Extract the [X, Y] coordinate from the center of the cell holding the provided text.  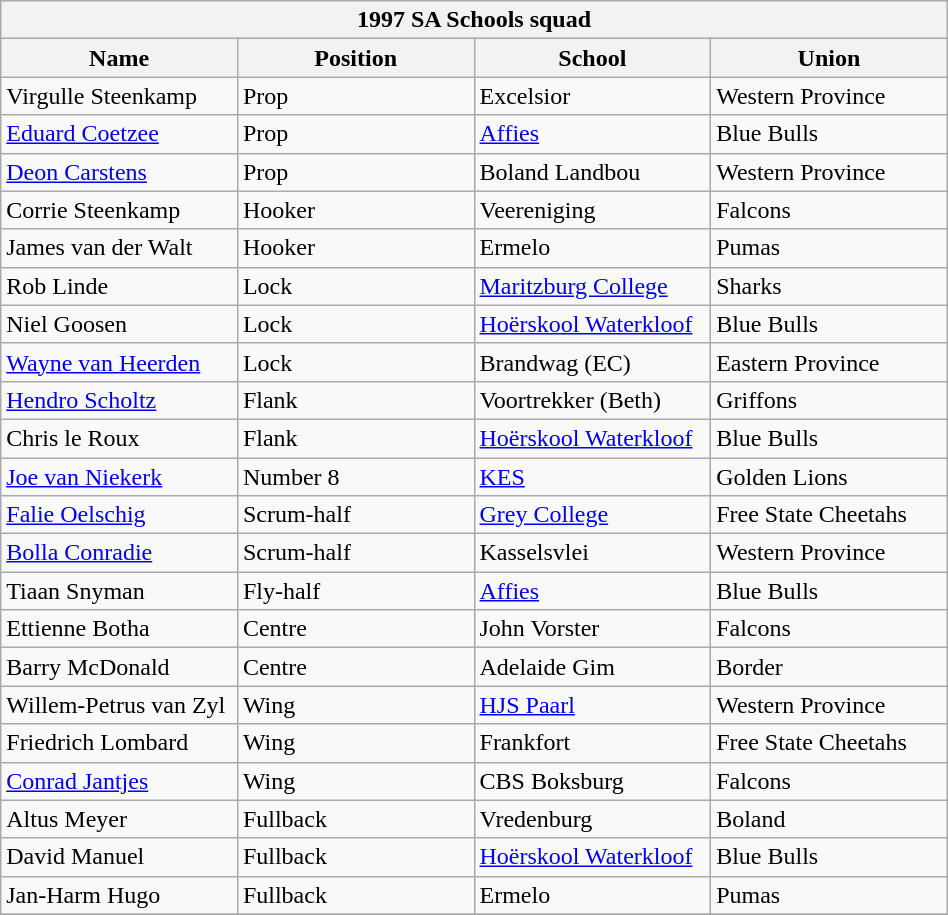
Frankfort [592, 743]
Eastern Province [830, 362]
Union [830, 58]
John Vorster [592, 629]
Hendro Scholtz [120, 400]
Position [356, 58]
Niel Goosen [120, 324]
Conrad Jantjes [120, 781]
Vredenburg [592, 819]
Sharks [830, 286]
Virgulle Steenkamp [120, 96]
Eduard Coetzee [120, 134]
Fly-half [356, 591]
1997 SA Schools squad [474, 20]
Deon Carstens [120, 172]
Corrie Steenkamp [120, 210]
Kasselsvlei [592, 553]
Number 8 [356, 477]
David Manuel [120, 857]
Falie Oelschig [120, 515]
Barry McDonald [120, 667]
Golden Lions [830, 477]
Willem-Petrus van Zyl [120, 705]
Altus Meyer [120, 819]
CBS Boksburg [592, 781]
Adelaide Gim [592, 667]
Boland [830, 819]
Joe van Niekerk [120, 477]
School [592, 58]
Grey College [592, 515]
Friedrich Lombard [120, 743]
Jan-Harm Hugo [120, 895]
Rob Linde [120, 286]
Maritzburg College [592, 286]
James van der Walt [120, 248]
Name [120, 58]
Chris le Roux [120, 438]
KES [592, 477]
Brandwag (EC) [592, 362]
Border [830, 667]
Tiaan Snyman [120, 591]
Wayne van Heerden [120, 362]
HJS Paarl [592, 705]
Veereniging [592, 210]
Voortrekker (Beth) [592, 400]
Boland Landbou [592, 172]
Excelsior [592, 96]
Ettienne Botha [120, 629]
Bolla Conradie [120, 553]
Griffons [830, 400]
